Find where the given text appears and provide that cell's center as (x, y) coordinate. 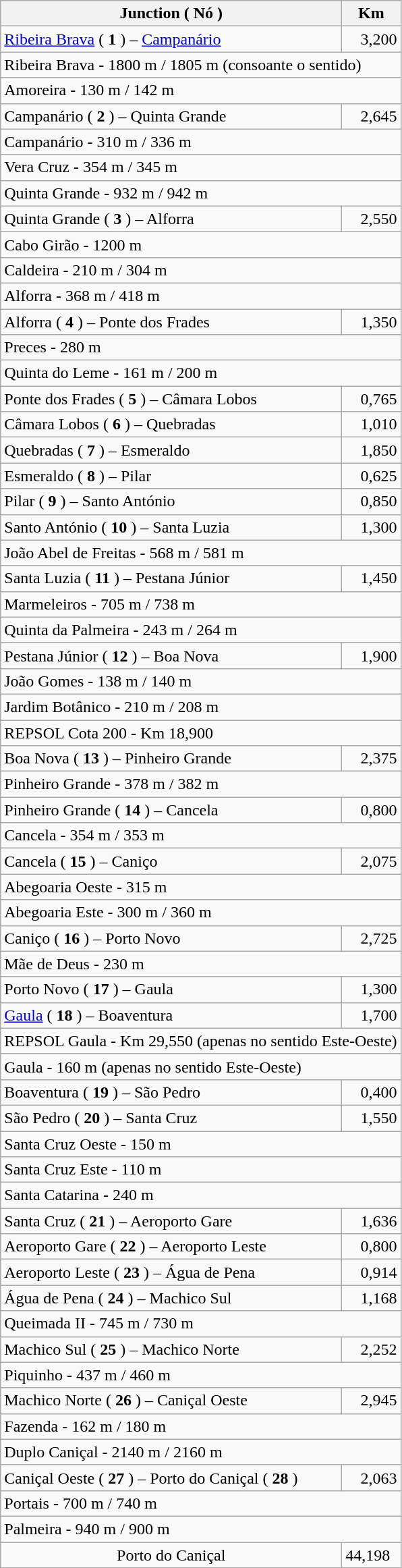
Água de Pena ( 24 ) – Machico Sul (171, 1298)
Piquinho - 437 m / 460 m (201, 1375)
Santo António ( 10 ) – Santa Luzia (171, 527)
Ponte dos Frades ( 5 ) – Câmara Lobos (171, 399)
Quinta da Palmeira - 243 m / 264 m (201, 630)
Santa Catarina - 240 m (201, 1195)
Queimada II - 745 m / 730 m (201, 1324)
Câmara Lobos ( 6 ) – Quebradas (171, 425)
2,945 (371, 1401)
1,900 (371, 655)
0,914 (371, 1272)
Cancela ( 15 ) – Caniço (171, 861)
Aeroporto Gare ( 22 ) – Aeroporto Leste (171, 1247)
1,168 (371, 1298)
Cancela - 354 m / 353 m (201, 836)
2,075 (371, 861)
Km (371, 13)
Quebradas ( 7 ) – Esmeraldo (171, 450)
Junction ( Nó ) (171, 13)
REPSOL Gaula - Km 29,550 (apenas no sentido Este-Oeste) (201, 1041)
Pinheiro Grande ( 14 ) – Cancela (171, 810)
Caniçal Oeste ( 27 ) – Porto do Caniçal ( 28 ) (171, 1478)
João Gomes - 138 m / 140 m (201, 681)
Cabo Girão - 1200 m (201, 244)
Gaula - 160 m (apenas no sentido Este-Oeste) (201, 1066)
Boa Nova ( 13 ) – Pinheiro Grande (171, 759)
Alforra - 368 m / 418 m (201, 296)
Esmeraldo ( 8 ) – Pilar (171, 476)
São Pedro ( 20 ) – Santa Cruz (171, 1118)
0,625 (371, 476)
Campanário ( 2 ) – Quinta Grande (171, 116)
Duplo Caniçal - 2140 m / 2160 m (201, 1452)
1,010 (371, 425)
Pestana Júnior ( 12 ) – Boa Nova (171, 655)
Ribeira Brava ( 1 ) – Campanário (171, 39)
1,850 (371, 450)
Santa Cruz Oeste - 150 m (201, 1144)
Abegoaria Oeste - 315 m (201, 887)
Machico Sul ( 25 ) – Machico Norte (171, 1349)
Santa Cruz Este - 110 m (201, 1170)
João Abel de Freitas - 568 m / 581 m (201, 553)
44,198 (371, 1555)
Caniço ( 16 ) – Porto Novo (171, 938)
1,636 (371, 1221)
2,550 (371, 219)
0,400 (371, 1092)
Fazenda - 162 m / 180 m (201, 1426)
Aeroporto Leste ( 23 ) – Água de Pena (171, 1272)
Marmeleiros - 705 m / 738 m (201, 604)
1,700 (371, 1015)
Machico Norte ( 26 ) – Caniçal Oeste (171, 1401)
Pinheiro Grande - 378 m / 382 m (201, 784)
Pilar ( 9 ) – Santo António (171, 502)
0,850 (371, 502)
1,550 (371, 1118)
2,063 (371, 1478)
Santa Luzia ( 11 ) – Pestana Júnior (171, 578)
Porto do Caniçal (171, 1555)
Caldeira - 210 m / 304 m (201, 270)
Jardim Botânico - 210 m / 208 m (201, 707)
Vera Cruz - 354 m / 345 m (201, 167)
3,200 (371, 39)
Amoreira - 130 m / 142 m (201, 90)
Quinta Grande - 932 m / 942 m (201, 193)
1,350 (371, 322)
Quinta Grande ( 3 ) – Alforra (171, 219)
Alforra ( 4 ) – Ponte dos Frades (171, 322)
Quinta do Leme - 161 m / 200 m (201, 373)
Campanário - 310 m / 336 m (201, 142)
Mãe de Deus - 230 m (201, 964)
2,725 (371, 938)
Porto Novo ( 17 ) – Gaula (171, 990)
Santa Cruz ( 21 ) – Aeroporto Gare (171, 1221)
2,252 (371, 1349)
2,645 (371, 116)
0,765 (371, 399)
Preces - 280 m (201, 348)
Abegoaria Este - 300 m / 360 m (201, 913)
Ribeira Brava - 1800 m / 1805 m (consoante o sentido) (201, 65)
REPSOL Cota 200 - Km 18,900 (201, 732)
Gaula ( 18 ) – Boaventura (171, 1015)
1,450 (371, 578)
Portais - 700 m / 740 m (201, 1503)
Boaventura ( 19 ) – São Pedro (171, 1092)
Palmeira - 940 m / 900 m (201, 1529)
2,375 (371, 759)
